Detect which cell encompasses the target text, then output its (x, y) center coordinate. 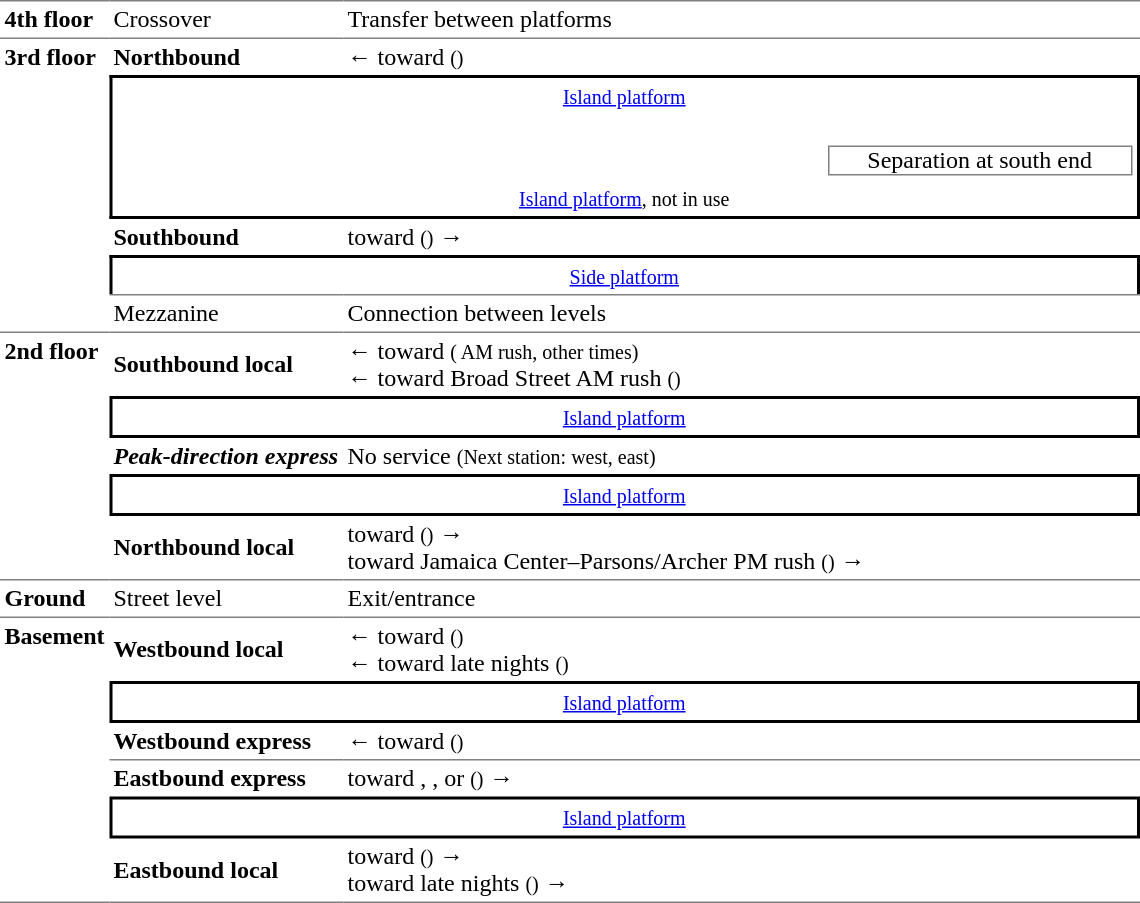
Northbound local (226, 548)
2nd floor (54, 456)
toward () → toward Jamaica Center–Parsons/Archer PM rush () → (741, 548)
Peak-direction express (226, 456)
Southbound (226, 237)
Exit/entrance (741, 598)
Connection between levels (741, 313)
Eastbound local (226, 870)
Westbound local (226, 648)
Eastbound express (226, 778)
Basement (54, 759)
← toward ()← toward late nights () (741, 648)
← toward ( AM rush, other times)← toward Broad Street AM rush () (741, 364)
Street level (226, 598)
Ground (54, 598)
Northbound (226, 57)
Mezzanine (226, 313)
toward () → toward late nights () → (741, 870)
4th floor (54, 19)
Southbound local (226, 364)
Side platform (624, 274)
Island platform, not in use (624, 200)
Transfer between platforms (741, 19)
toward , , or () → (741, 778)
No service (Next station: west, east) (741, 456)
Westbound express (226, 742)
3rd floor (54, 185)
toward () → (741, 237)
Crossover (226, 19)
